Return the (x, y) coordinate for the center point of the cell that contains the specified text.  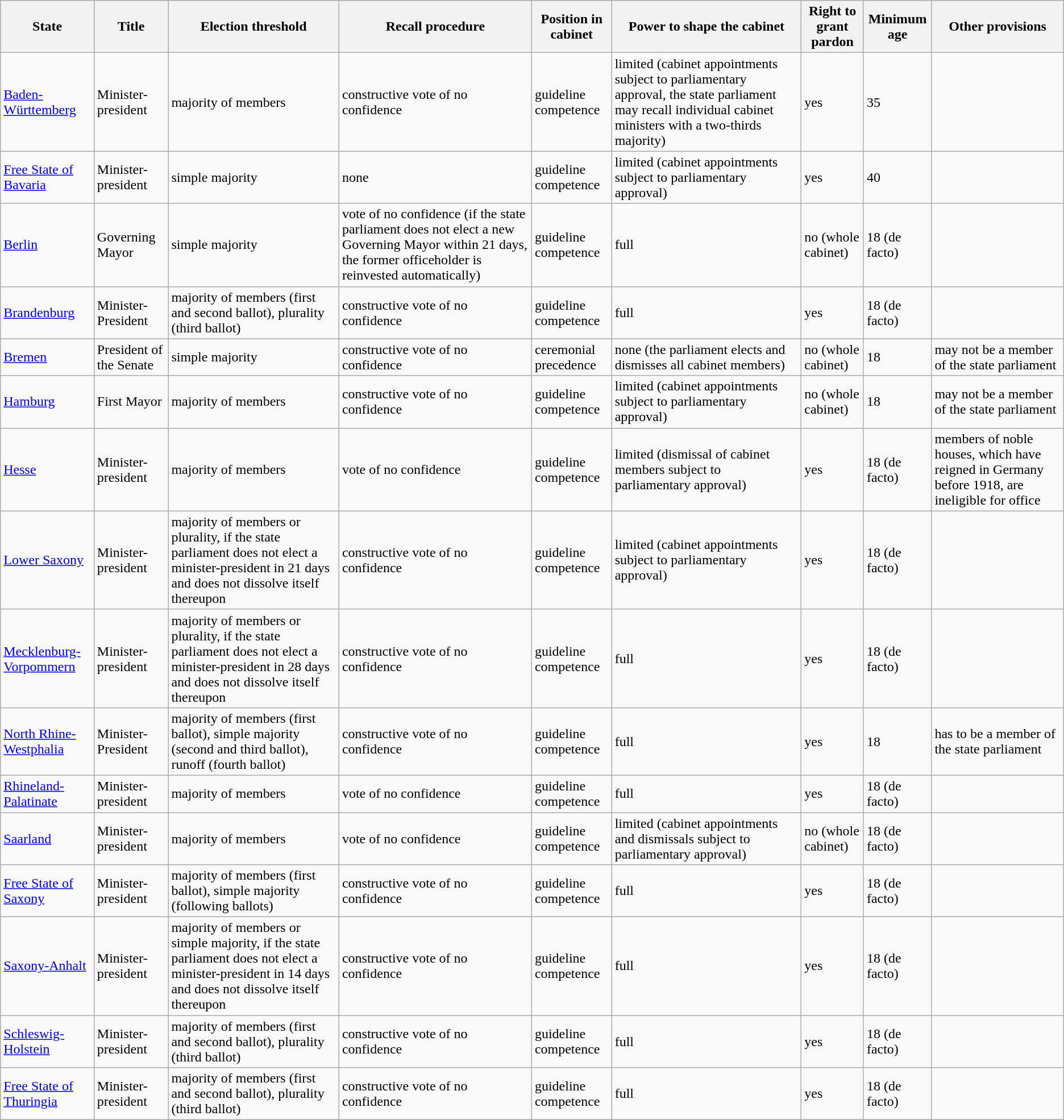
majority of members (first ballot), simple majority (following ballots) (253, 891)
Rhineland-Palatinate (48, 793)
Mecklenburg-Vorpommern (48, 658)
Governing Mayor (131, 245)
40 (897, 177)
35 (897, 102)
Free State of Saxony (48, 891)
Position in cabinet (572, 27)
majority of members or plurality, if the state parliament does not elect a minister-president in 21 days and does not dissolve itself thereupon (253, 560)
majority of members or simple majority, if the state parliament does not elect a minister-president in 14 days and does not dissolve itself thereupon (253, 966)
Power to shape the cabinet (706, 27)
Schleswig-Holstein (48, 1042)
Hamburg (48, 402)
First Mayor (131, 402)
Berlin (48, 245)
Recall procedure (435, 27)
ceremonial precedence (572, 357)
North Rhine-Westphalia (48, 741)
Free State of Bavaria (48, 177)
majority of members or plurality, if the state parliament does not elect a minister-president in 28 days and does not dissolve itself thereupon (253, 658)
Other provisions (997, 27)
Minimum age (897, 27)
Free State of Thuringia (48, 1094)
Saarland (48, 839)
Title (131, 27)
limited (cabinet appointments and dismissals subject to parliamentary approval) (706, 839)
members of noble houses, which have reigned in Germany before 1918, are ineligible for office (997, 469)
none (the parliament elects and dismisses all cabinet members) (706, 357)
Election threshold (253, 27)
majority of members (first ballot), simple majority (second and third ballot), runoff (fourth ballot) (253, 741)
Right to grant pardon (833, 27)
Brandenburg (48, 313)
none (435, 177)
Saxony-Anhalt (48, 966)
Bremen (48, 357)
Hesse (48, 469)
has to be a member of the state parliament (997, 741)
Lower Saxony (48, 560)
President of the Senate (131, 357)
State (48, 27)
Baden-Württemberg (48, 102)
limited (dismissal of cabinet members subject to parliamentary approval) (706, 469)
